Detect which cell encompasses the target text, then output its [X, Y] center coordinate. 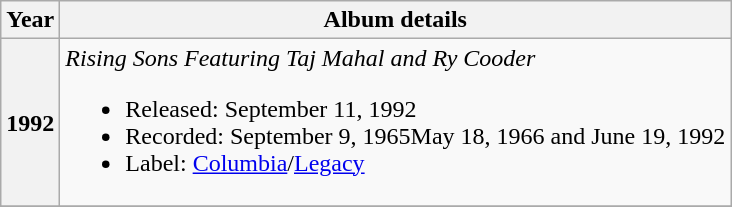
Year [30, 20]
1992 [30, 122]
Album details [396, 20]
